Provide the [X, Y] coordinate of the cell's center where the given text is located.  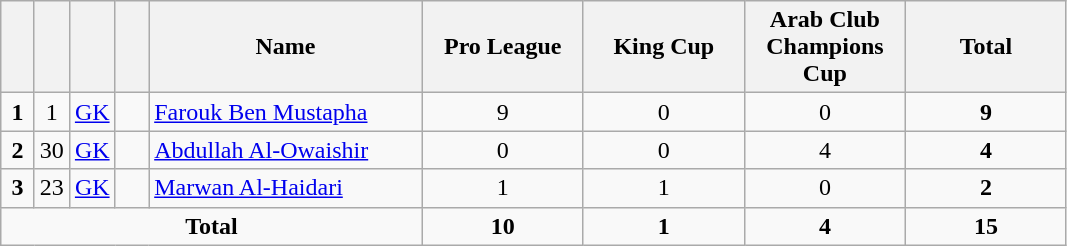
10 [502, 226]
23 [52, 188]
King Cup [664, 47]
30 [52, 150]
Farouk Ben Mustapha [286, 112]
15 [986, 226]
Pro League [502, 47]
Name [286, 47]
Arab Club Champions Cup [824, 47]
Marwan Al-Haidari [286, 188]
Abdullah Al-Owaishir [286, 150]
3 [18, 188]
